Determine the (X, Y) coordinate at the center of the cell enclosing the given text.  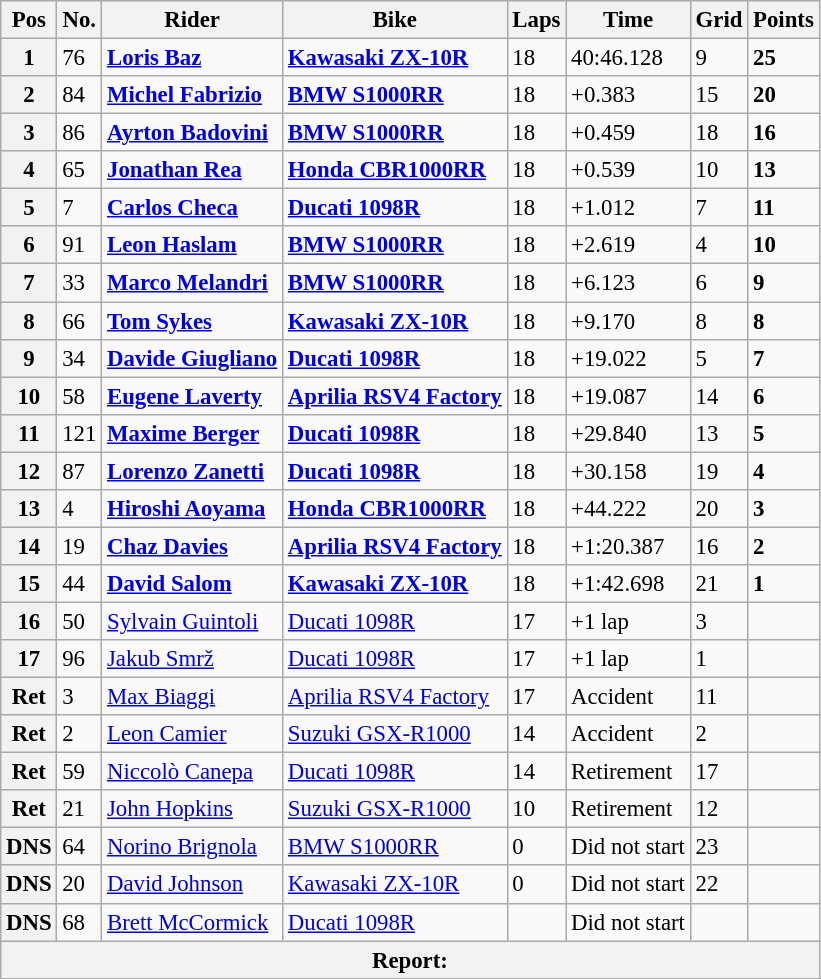
+30.158 (628, 471)
Pos (29, 20)
Report: (410, 960)
50 (80, 621)
+1:42.698 (628, 584)
Loris Baz (192, 58)
121 (80, 433)
+44.222 (628, 509)
+0.383 (628, 95)
Points (784, 20)
+19.022 (628, 358)
Chaz Davies (192, 546)
Leon Camier (192, 734)
Tom Sykes (192, 321)
David Salom (192, 584)
+1.012 (628, 208)
Eugene Laverty (192, 396)
22 (718, 885)
66 (80, 321)
25 (784, 58)
+6.123 (628, 283)
Rider (192, 20)
Leon Haslam (192, 245)
+1:20.387 (628, 546)
Michel Fabrizio (192, 95)
Bike (395, 20)
+2.619 (628, 245)
Jakub Smrž (192, 659)
91 (80, 245)
+0.459 (628, 133)
Time (628, 20)
58 (80, 396)
44 (80, 584)
John Hopkins (192, 809)
Norino Brignola (192, 847)
86 (80, 133)
Max Biaggi (192, 697)
Hiroshi Aoyama (192, 509)
68 (80, 922)
Davide Giugliano (192, 358)
Marco Melandri (192, 283)
Lorenzo Zanetti (192, 471)
Jonathan Rea (192, 170)
96 (80, 659)
+19.087 (628, 396)
+0.539 (628, 170)
Laps (536, 20)
40:46.128 (628, 58)
76 (80, 58)
+29.840 (628, 433)
+9.170 (628, 321)
65 (80, 170)
59 (80, 772)
33 (80, 283)
Carlos Checa (192, 208)
34 (80, 358)
Grid (718, 20)
Maxime Berger (192, 433)
Niccolò Canepa (192, 772)
84 (80, 95)
Ayrton Badovini (192, 133)
87 (80, 471)
Brett McCormick (192, 922)
No. (80, 20)
David Johnson (192, 885)
23 (718, 847)
64 (80, 847)
Sylvain Guintoli (192, 621)
